Find where the given text appears and provide that cell's center as (x, y) coordinate. 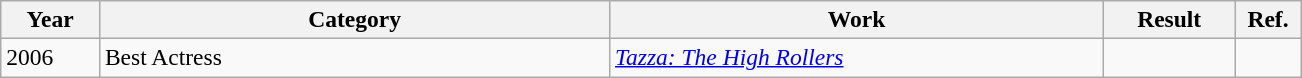
Ref. (1268, 19)
Best Actress (354, 57)
Work (857, 19)
Year (50, 19)
Tazza: The High Rollers (857, 57)
2006 (50, 57)
Result (1169, 19)
Category (354, 19)
